Return the [X, Y] coordinate for the center point of the cell that contains the specified text.  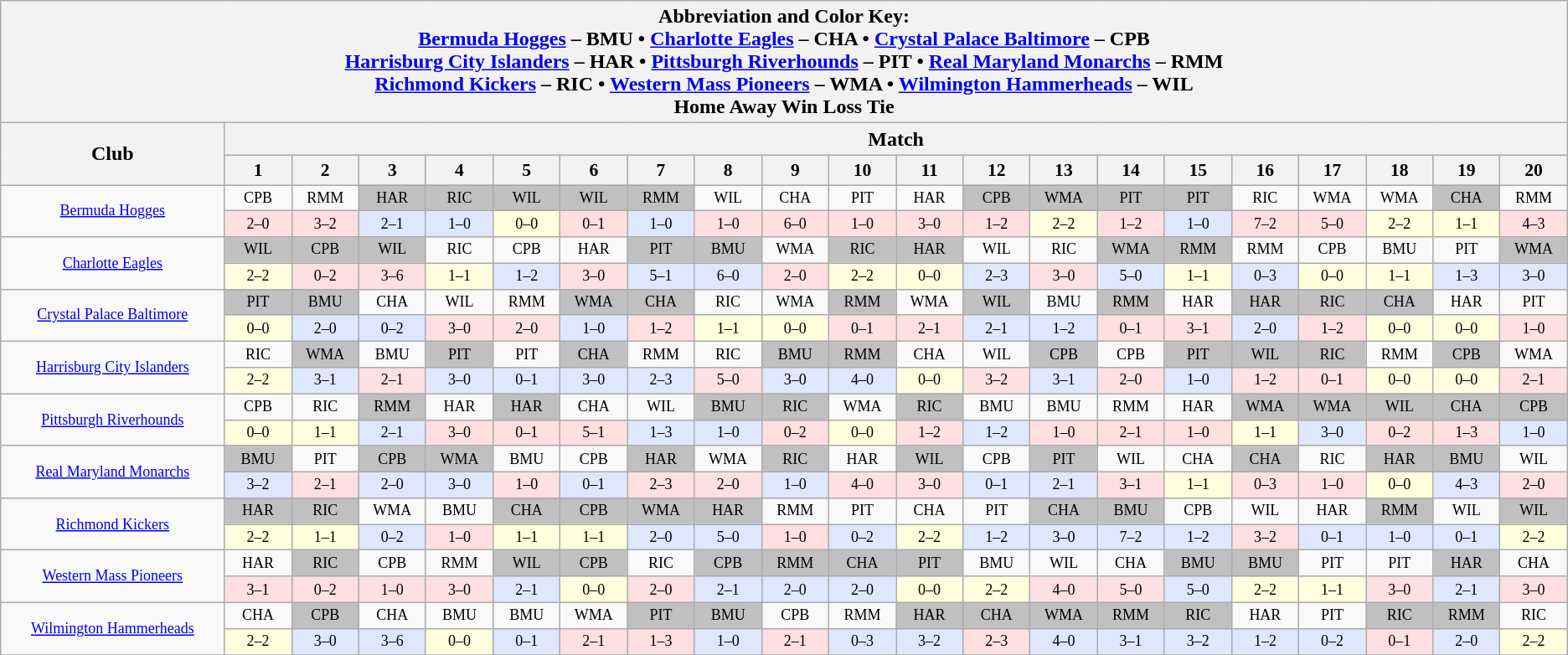
14 [1131, 170]
12 [997, 170]
17 [1332, 170]
16 [1265, 170]
4 [459, 170]
Western Mass Pioneers [112, 576]
Club [112, 154]
8 [728, 170]
18 [1400, 170]
10 [862, 170]
3 [392, 170]
20 [1534, 170]
9 [795, 170]
6 [594, 170]
5 [527, 170]
Pittsburgh Riverhounds [112, 420]
Real Maryland Monarchs [112, 472]
7 [661, 170]
13 [1064, 170]
15 [1198, 170]
2 [325, 170]
Wilmington Hammerheads [112, 628]
Richmond Kickers [112, 524]
19 [1467, 170]
11 [930, 170]
Charlotte Eagles [112, 263]
Crystal Palace Baltimore [112, 315]
1 [258, 170]
Match [896, 139]
Harrisburg City Islanders [112, 368]
Bermuda Hogges [112, 210]
